From the cell containing the given text, extract its center point as (X, Y) coordinate. 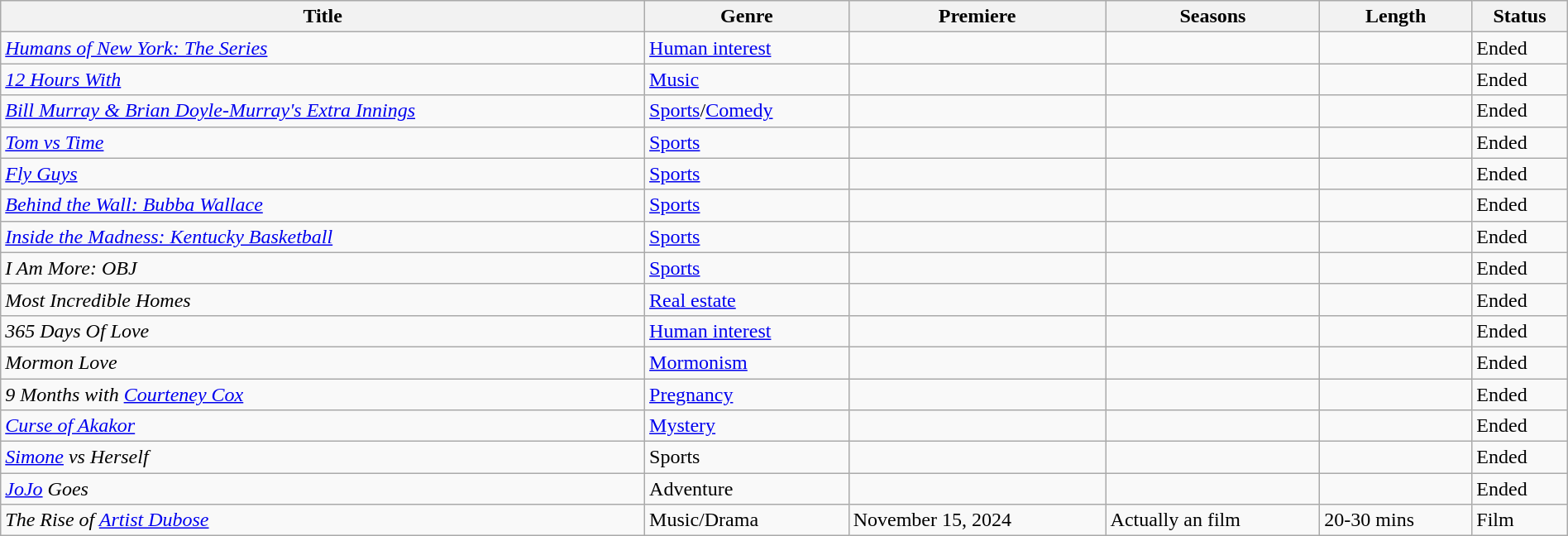
9 Months with Courteney Cox (323, 395)
12 Hours With (323, 79)
Fly Guys (323, 174)
Inside the Madness: Kentucky Basketball (323, 237)
Most Incredible Homes (323, 299)
Adventure (748, 489)
Sports/Comedy (748, 111)
Music/Drama (748, 520)
Real estate (748, 299)
Bill Murray & Brian Doyle-Murray's Extra Innings (323, 111)
Pregnancy (748, 395)
20-30 mins (1396, 520)
Simone vs Herself (323, 457)
Length (1396, 17)
Mormon Love (323, 362)
Title (323, 17)
The Rise of Artist Dubose (323, 520)
Humans of New York: The Series (323, 48)
Mystery (748, 426)
Genre (748, 17)
Curse of Akakor (323, 426)
Premiere (978, 17)
Status (1520, 17)
Music (748, 79)
Seasons (1212, 17)
November 15, 2024 (978, 520)
JoJo Goes (323, 489)
I Am More: OBJ (323, 268)
Actually an film (1212, 520)
365 Days Of Love (323, 331)
Mormonism (748, 362)
Tom vs Time (323, 142)
Film (1520, 520)
Behind the Wall: Bubba Wallace (323, 205)
